Return (X, Y) of the center of cell containing provided text 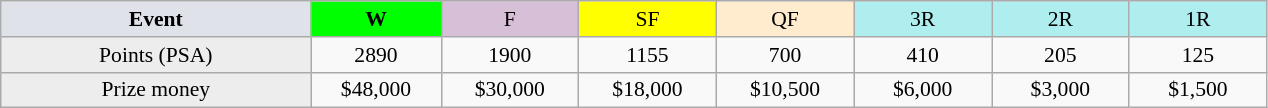
Prize money (156, 90)
410 (923, 55)
QF (785, 19)
SF (648, 19)
$18,000 (648, 90)
$3,000 (1061, 90)
1155 (648, 55)
700 (785, 55)
2R (1061, 19)
$10,500 (785, 90)
W (376, 19)
Points (PSA) (156, 55)
3R (923, 19)
125 (1198, 55)
205 (1061, 55)
1R (1198, 19)
$1,500 (1198, 90)
$48,000 (376, 90)
$30,000 (510, 90)
F (510, 19)
$6,000 (923, 90)
1900 (510, 55)
Event (156, 19)
2890 (376, 55)
